Find where the given text appears and provide that cell's center as (X, Y) coordinate. 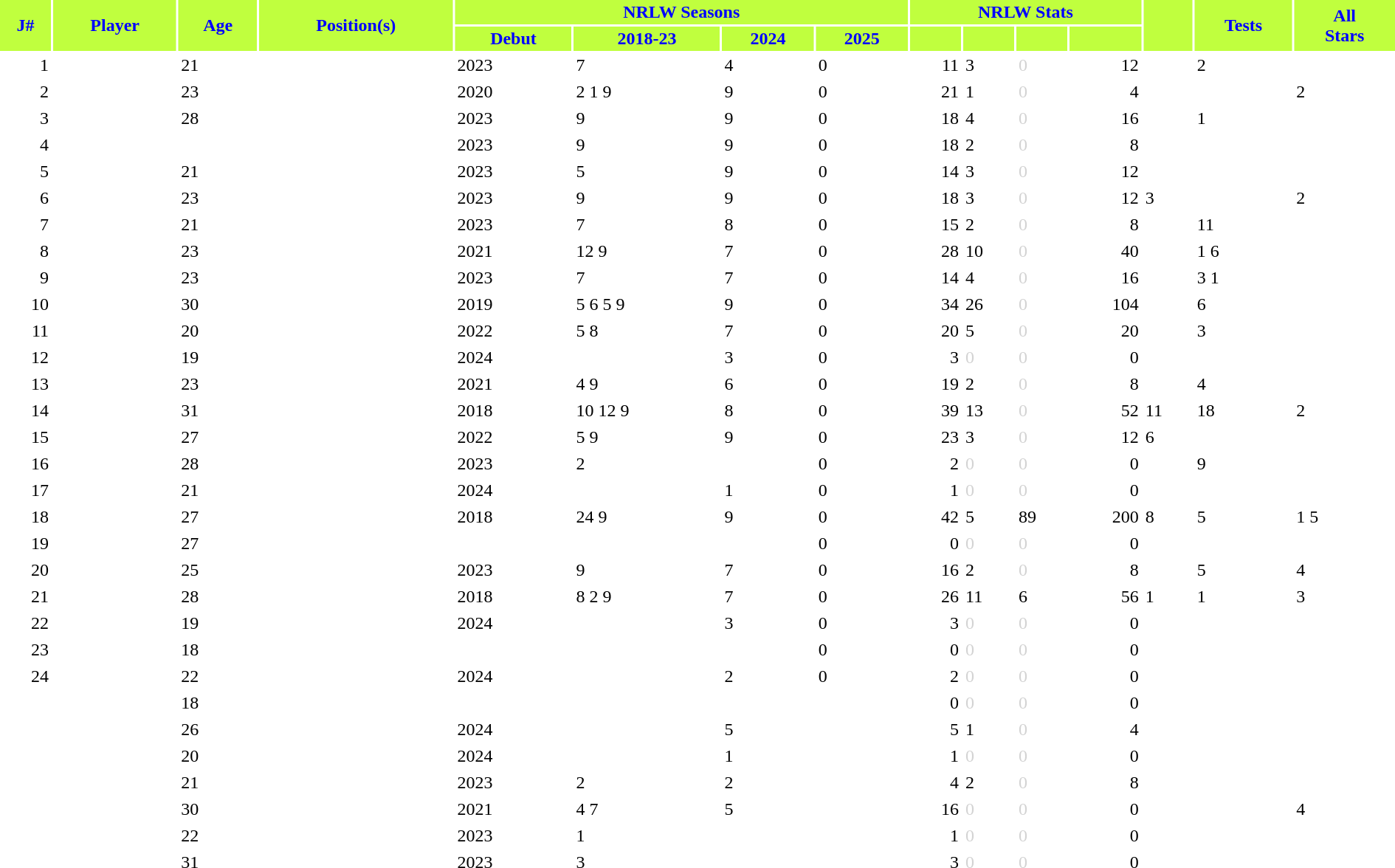
24 (25, 676)
12 9 (647, 251)
4 7 (647, 809)
34 (936, 304)
56 (1106, 596)
5 9 (647, 437)
2018-23 (647, 38)
10 12 9 (647, 410)
All Stars (1345, 25)
40 (1106, 251)
2 1 9 (647, 92)
8 2 9 (647, 596)
Debut (513, 38)
104 (1106, 304)
Age (218, 25)
NRLW Seasons (681, 12)
3 1 (1244, 278)
24 9 (647, 517)
25 (218, 570)
5 8 (647, 331)
5 6 5 9 (647, 304)
Player (115, 25)
31 (218, 410)
2020 (513, 92)
J# (25, 25)
1 6 (1244, 251)
NRLW Stats (1026, 12)
200 (1106, 517)
2019 (513, 304)
Position(s) (356, 25)
17 (25, 490)
39 (936, 410)
89 (1042, 517)
42 (936, 517)
52 (1106, 410)
4 9 (647, 384)
Tests (1244, 25)
2025 (862, 38)
1 5 (1345, 517)
